Detect which cell encompasses the target text, then output its (X, Y) center coordinate. 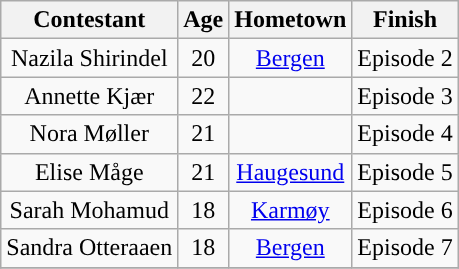
Annette Kjær (90, 96)
Sarah Mohamud (90, 210)
Episode 3 (405, 96)
Elise Måge (90, 172)
Episode 2 (405, 58)
Nazila Shirindel (90, 58)
Episode 4 (405, 134)
Episode 6 (405, 210)
Nora Møller (90, 134)
20 (204, 58)
Episode 5 (405, 172)
Karmøy (290, 210)
Sandra Otteraaen (90, 248)
Hometown (290, 20)
Finish (405, 20)
Age (204, 20)
Episode 7 (405, 248)
Haugesund (290, 172)
Contestant (90, 20)
22 (204, 96)
